Scan for the cell matching the given text and deliver its (x, y) coordinate at center. 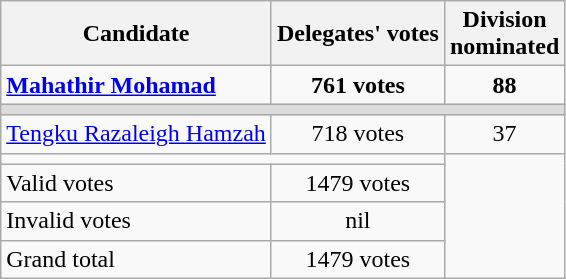
88 (504, 85)
Invalid votes (136, 221)
Valid votes (136, 183)
Tengku Razaleigh Hamzah (136, 134)
Grand total (136, 259)
Mahathir Mohamad (136, 85)
Candidate (136, 34)
Division nominated (504, 34)
nil (358, 221)
Delegates' votes (358, 34)
37 (504, 134)
718 votes (358, 134)
761 votes (358, 85)
